Find where the given text appears and provide that cell's center as (X, Y) coordinate. 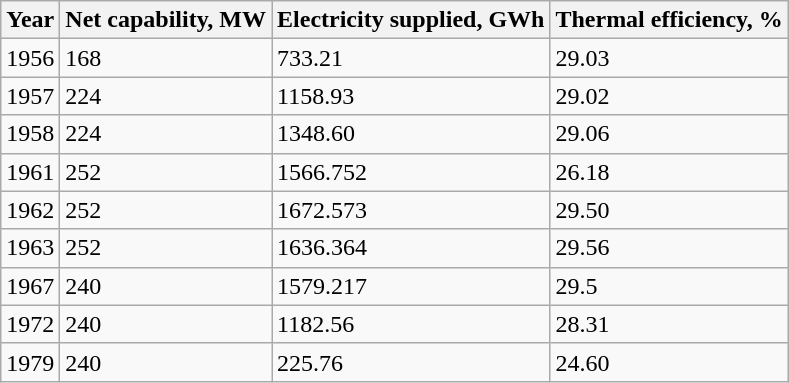
29.50 (669, 210)
1956 (30, 58)
1962 (30, 210)
1636.364 (411, 248)
Net capability, MW (166, 20)
1566.752 (411, 172)
1961 (30, 172)
24.60 (669, 362)
1979 (30, 362)
29.03 (669, 58)
29.06 (669, 134)
29.02 (669, 96)
1182.56 (411, 324)
29.5 (669, 286)
168 (166, 58)
1958 (30, 134)
1963 (30, 248)
26.18 (669, 172)
28.31 (669, 324)
1972 (30, 324)
1158.93 (411, 96)
Electricity supplied, GWh (411, 20)
1967 (30, 286)
225.76 (411, 362)
1348.60 (411, 134)
1579.217 (411, 286)
1957 (30, 96)
29.56 (669, 248)
Thermal efficiency, % (669, 20)
733.21 (411, 58)
1672.573 (411, 210)
Year (30, 20)
